Capture the cell that displays the provided text and extract its (x, y) central coordinate. 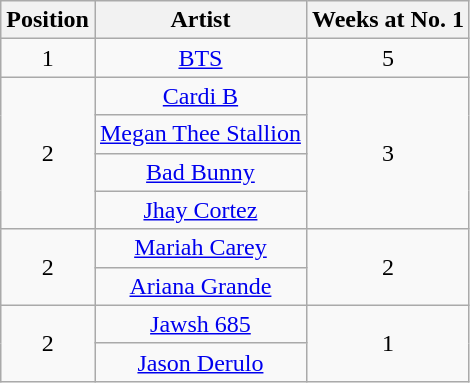
Cardi B (200, 96)
Artist (200, 20)
5 (388, 58)
Weeks at No. 1 (388, 20)
Ariana Grande (200, 286)
BTS (200, 58)
Jawsh 685 (200, 324)
Mariah Carey (200, 248)
Position (48, 20)
Jhay Cortez (200, 210)
3 (388, 153)
Bad Bunny (200, 172)
Megan Thee Stallion (200, 134)
Jason Derulo (200, 362)
